Scan for the cell matching the given text and deliver its [x, y] coordinate at center. 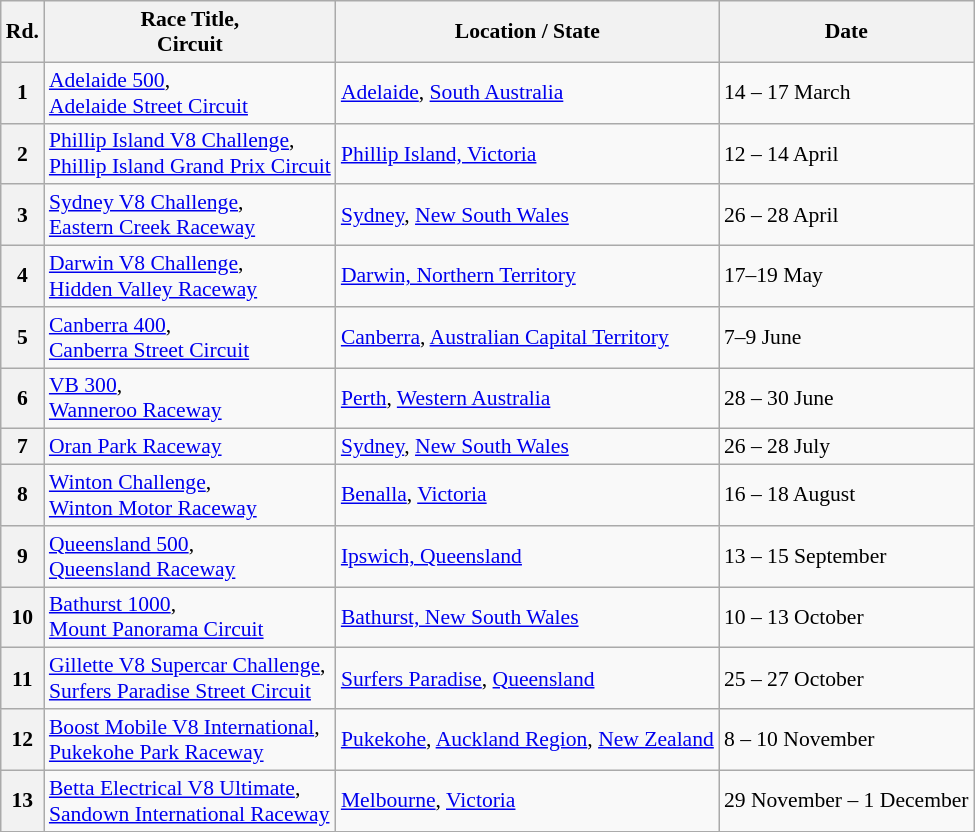
Phillip Island V8 Challenge,Phillip Island Grand Prix Circuit [190, 154]
Bathurst 1000,Mount Panorama Circuit [190, 618]
Race Title,Circuit [190, 32]
Winton Challenge,Winton Motor Raceway [190, 496]
12 – 14 April [846, 154]
26 – 28 July [846, 447]
26 – 28 April [846, 216]
Benalla, Victoria [528, 496]
8 [22, 496]
Betta Electrical V8 Ultimate, Sandown International Raceway [190, 800]
Oran Park Raceway [190, 447]
29 November – 1 December [846, 800]
9 [22, 556]
3 [22, 216]
Surfers Paradise, Queensland [528, 678]
13 [22, 800]
14 – 17 March [846, 92]
Perth, Western Australia [528, 398]
Canberra 400,Canberra Street Circuit [190, 338]
Melbourne, Victoria [528, 800]
7–9 June [846, 338]
Adelaide, South Australia [528, 92]
Date [846, 32]
1 [22, 92]
28 – 30 June [846, 398]
17–19 May [846, 276]
Boost Mobile V8 International,Pukekohe Park Raceway [190, 740]
Adelaide 500, Adelaide Street Circuit [190, 92]
13 – 15 September [846, 556]
Bathurst, New South Wales [528, 618]
5 [22, 338]
2 [22, 154]
4 [22, 276]
Queensland 500,Queensland Raceway [190, 556]
Phillip Island, Victoria [528, 154]
12 [22, 740]
Gillette V8 Supercar Challenge,Surfers Paradise Street Circuit [190, 678]
Sydney V8 Challenge,Eastern Creek Raceway [190, 216]
Pukekohe, Auckland Region, New Zealand [528, 740]
11 [22, 678]
10 – 13 October [846, 618]
8 – 10 November [846, 740]
7 [22, 447]
Location / State [528, 32]
10 [22, 618]
25 – 27 October [846, 678]
16 – 18 August [846, 496]
VB 300,Wanneroo Raceway [190, 398]
Darwin V8 Challenge,Hidden Valley Raceway [190, 276]
Ipswich, Queensland [528, 556]
Canberra, Australian Capital Territory [528, 338]
Darwin, Northern Territory [528, 276]
Rd. [22, 32]
6 [22, 398]
